Scan for the cell matching the given text and deliver its [X, Y] coordinate at center. 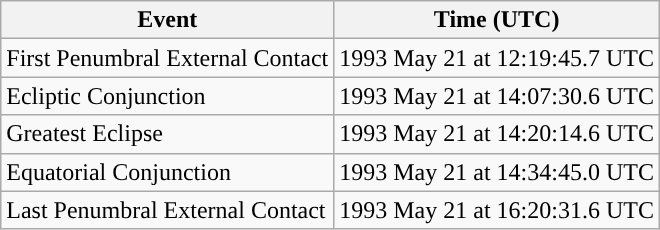
1993 May 21 at 14:34:45.0 UTC [497, 172]
1993 May 21 at 14:07:30.6 UTC [497, 96]
1993 May 21 at 16:20:31.6 UTC [497, 210]
Last Penumbral External Contact [168, 210]
Greatest Eclipse [168, 134]
Event [168, 20]
1993 May 21 at 12:19:45.7 UTC [497, 58]
First Penumbral External Contact [168, 58]
1993 May 21 at 14:20:14.6 UTC [497, 134]
Equatorial Conjunction [168, 172]
Ecliptic Conjunction [168, 96]
Time (UTC) [497, 20]
